Determine the (X, Y) coordinate at the center of the cell enclosing the given text.  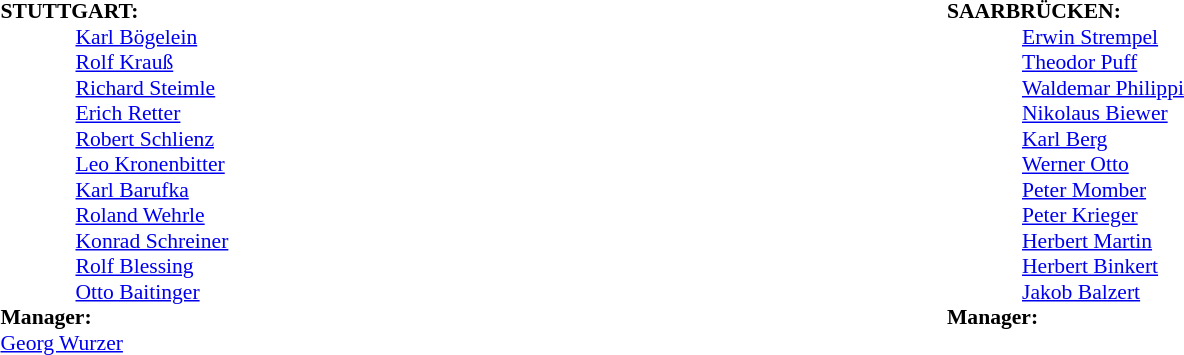
Konrad Schreiner (226, 241)
Roland Wehrle (226, 215)
Manager: (188, 317)
Karl Bögelein (226, 37)
Robert Schlienz (226, 139)
Otto Baitinger (226, 292)
Rolf Krauß (226, 63)
Karl Barufka (226, 190)
Leo Kronenbitter (226, 165)
Erich Retter (226, 113)
Rolf Blessing (226, 267)
Richard Steimle (226, 88)
